Locate the cell with the specified text and output its (x, y) center coordinate. 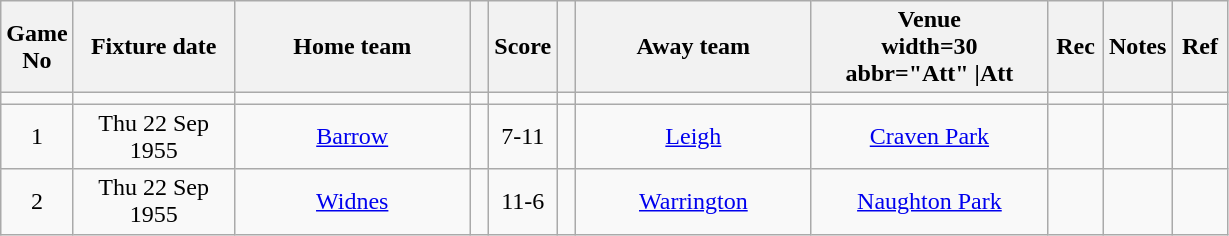
11-6 (523, 202)
2 (37, 202)
Notes (1138, 47)
Home team (352, 47)
Ref (1200, 47)
Warrington (693, 202)
Barrow (352, 136)
Fixture date (154, 47)
7-11 (523, 136)
Naughton Park (929, 202)
Venuewidth=30 abbr="Att" |Att (929, 47)
Score (523, 47)
1 (37, 136)
Craven Park (929, 136)
Rec (1075, 47)
Game No (37, 47)
Away team (693, 47)
Widnes (352, 202)
Leigh (693, 136)
